Identify which cell holds the provided text, then report its [x, y] central coordinate. 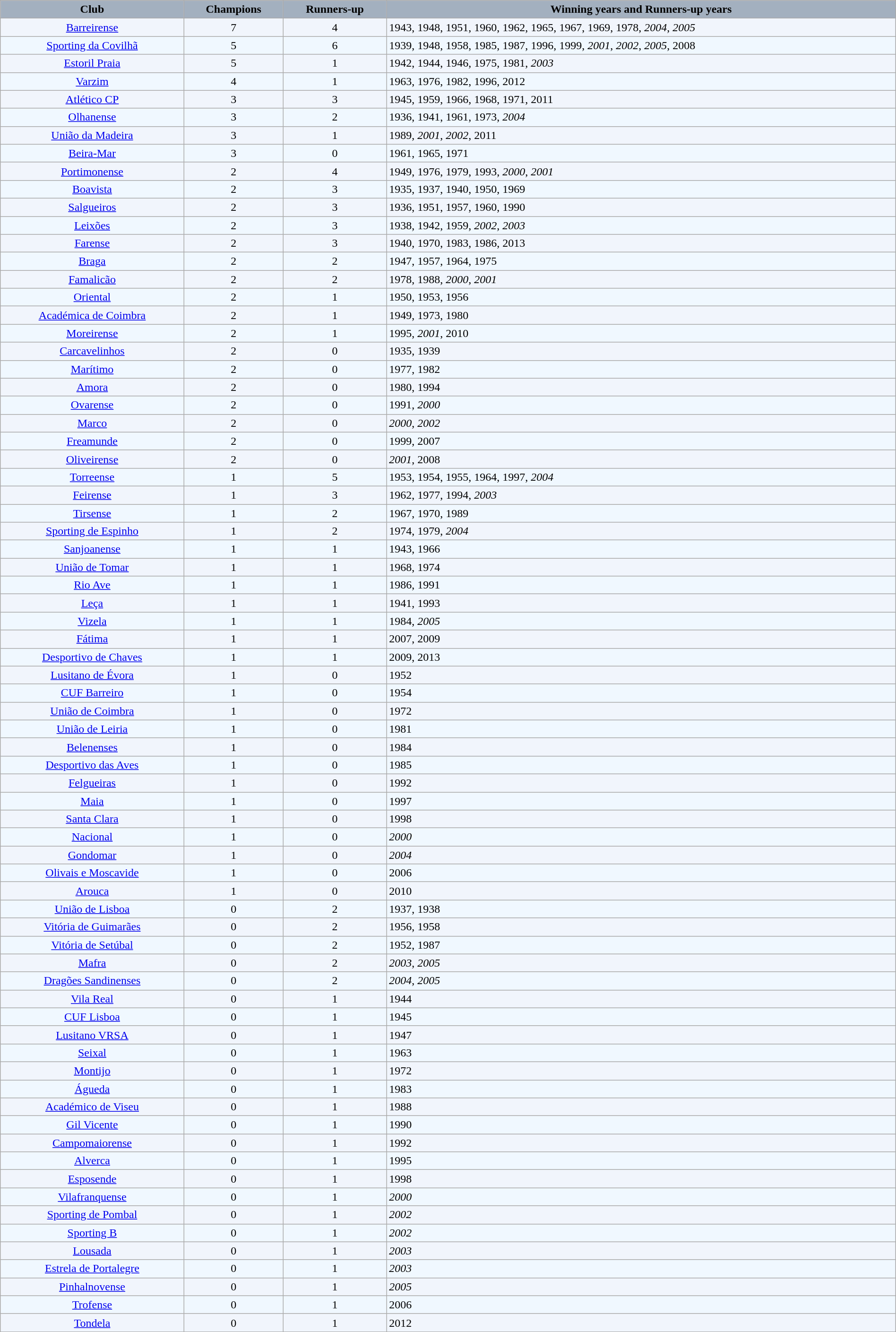
Mafra [92, 963]
1962, 1977, 1994, 2003 [641, 495]
Estoril Praia [92, 63]
1938, 1942, 1959, 2002, 2003 [641, 225]
União da Madeira [92, 135]
Desportivo das Aves [92, 765]
1940, 1970, 1983, 1986, 2013 [641, 243]
2004 [641, 855]
2000, 2002 [641, 423]
2012 [641, 1323]
CUF Lisboa [92, 1017]
Boavista [92, 189]
1935, 1939 [641, 351]
Portimonense [92, 171]
Leça [92, 603]
1980, 1994 [641, 387]
Trofense [92, 1305]
Sporting de Espinho [92, 531]
Campomaiorense [92, 1143]
1935, 1937, 1940, 1950, 1969 [641, 189]
1968, 1974 [641, 567]
1941, 1993 [641, 603]
1995 [641, 1161]
Sanjoanense [92, 549]
Winning years and Runners-up years [641, 9]
Beira-Mar [92, 153]
1963 [641, 1053]
Atlético CP [92, 99]
Arouca [92, 891]
Olhanense [92, 117]
1984 [641, 747]
1945, 1959, 1966, 1968, 1971, 2011 [641, 99]
Sporting B [92, 1233]
2005 [641, 1287]
1986, 1991 [641, 585]
Felgueiras [92, 783]
Marco [92, 423]
Pinhalnovense [92, 1287]
Farense [92, 243]
Vila Real [92, 999]
Barreirense [92, 27]
1943, 1966 [641, 549]
Leixões [92, 225]
Dragões Sandinenses [92, 981]
Lousada [92, 1251]
União de Tomar [92, 567]
Oriental [92, 297]
Belenenses [92, 747]
Estrela de Portalegre [92, 1269]
1991, 2000 [641, 405]
Moreirense [92, 333]
1947, 1957, 1964, 1975 [641, 261]
Salgueiros [92, 207]
Feirense [92, 495]
1952 [641, 675]
1944 [641, 999]
Carcavelinhos [92, 351]
1989, 2001, 2002, 2011 [641, 135]
1949, 1973, 1980 [641, 315]
Amora [92, 387]
União de Leiria [92, 729]
Nacional [92, 837]
Santa Clara [92, 819]
1990 [641, 1125]
1974, 1979, 2004 [641, 531]
Fátima [92, 639]
1942, 1944, 1946, 1975, 1981, 2003 [641, 63]
Vitória de Guimarães [92, 927]
1952, 1987 [641, 945]
Ovarense [92, 405]
2007, 2009 [641, 639]
Marítimo [92, 369]
1977, 1982 [641, 369]
Gil Vicente [92, 1125]
7 [233, 27]
Sporting de Pombal [92, 1215]
2001, 2008 [641, 459]
2004, 2005 [641, 981]
Alverca [92, 1161]
Torreense [92, 477]
1949, 1976, 1979, 1993, 2000, 2001 [641, 171]
Vizela [92, 621]
Freamunde [92, 441]
Lusitano de Évora [92, 675]
1985 [641, 765]
1981 [641, 729]
2010 [641, 891]
União de Coimbra [92, 711]
1988 [641, 1107]
Esposende [92, 1179]
1954 [641, 693]
1999, 2007 [641, 441]
Gondomar [92, 855]
Maia [92, 801]
Runners-up [335, 9]
1937, 1938 [641, 909]
Águeda [92, 1089]
Lusitano VRSA [92, 1035]
CUF Barreiro [92, 693]
1939, 1948, 1958, 1985, 1987, 1996, 1999, 2001, 2002, 2005, 2008 [641, 45]
1984, 2005 [641, 621]
6 [335, 45]
1997 [641, 801]
1936, 1951, 1957, 1960, 1990 [641, 207]
1953, 1954, 1955, 1964, 1997, 2004 [641, 477]
1956, 1958 [641, 927]
Vilafranquense [92, 1197]
1945 [641, 1017]
Olivais e Moscavide [92, 873]
Académica de Coimbra [92, 315]
Seixal [92, 1053]
1943, 1948, 1951, 1960, 1962, 1965, 1967, 1969, 1978, 2004, 2005 [641, 27]
União de Lisboa [92, 909]
1947 [641, 1035]
1961, 1965, 1971 [641, 153]
1967, 1970, 1989 [641, 513]
Club [92, 9]
Braga [92, 261]
1950, 1953, 1956 [641, 297]
Oliveirense [92, 459]
Famalicão [92, 279]
Tondela [92, 1323]
Champions [233, 9]
2009, 2013 [641, 657]
Rio Ave [92, 585]
1983 [641, 1089]
1978, 1988, 2000, 2001 [641, 279]
Sporting da Covilhã [92, 45]
Montijo [92, 1071]
Académico de Viseu [92, 1107]
1963, 1976, 1982, 1996, 2012 [641, 81]
1995, 2001, 2010 [641, 333]
1936, 1941, 1961, 1973, 2004 [641, 117]
Varzim [92, 81]
Tirsense [92, 513]
Vitória de Setúbal [92, 945]
2003, 2005 [641, 963]
Desportivo de Chaves [92, 657]
